For the text-containing cell, return its midpoint in (x, y) coordinate format. 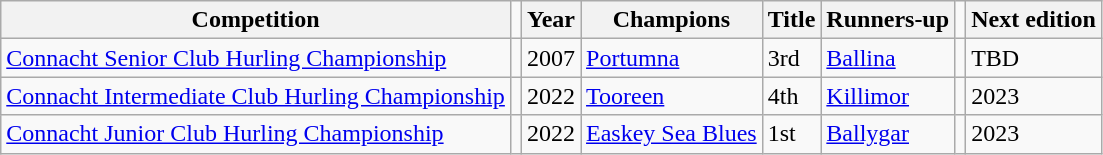
2007 (550, 58)
Easkey Sea Blues (672, 134)
Ballina (888, 58)
Killimor (888, 96)
Next edition (1034, 20)
Connacht Senior Club Hurling Championship (256, 58)
Connacht Junior Club Hurling Championship (256, 134)
Runners-up (888, 20)
3rd (792, 58)
Year (550, 20)
Ballygar (888, 134)
TBD (1034, 58)
Connacht Intermediate Club Hurling Championship (256, 96)
Tooreen (672, 96)
1st (792, 134)
Champions (672, 20)
4th (792, 96)
Competition (256, 20)
Title (792, 20)
Portumna (672, 58)
